Scan for the cell matching the given text and deliver its [x, y] coordinate at center. 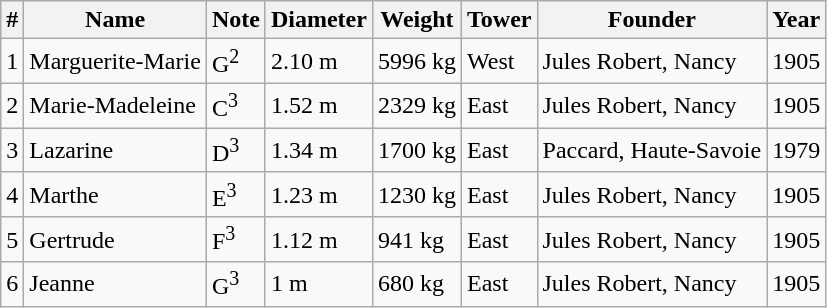
1230 kg [416, 194]
1.23 m [318, 194]
G2 [236, 62]
Gertrude [116, 240]
Lazarine [116, 150]
1700 kg [416, 150]
Marie-Madeleine [116, 106]
Founder [652, 20]
1 [12, 62]
Tower [499, 20]
Marthe [116, 194]
1 m [318, 284]
2.10 m [318, 62]
1.52 m [318, 106]
E3 [236, 194]
G3 [236, 284]
West [499, 62]
1.34 m [318, 150]
1979 [796, 150]
D3 [236, 150]
680 kg [416, 284]
1.12 m [318, 240]
# [12, 20]
Note [236, 20]
Jeanne [116, 284]
Diameter [318, 20]
C3 [236, 106]
F3 [236, 240]
Paccard, Haute-Savoie [652, 150]
Weight [416, 20]
5996 kg [416, 62]
Name [116, 20]
Year [796, 20]
2329 kg [416, 106]
4 [12, 194]
3 [12, 150]
6 [12, 284]
Marguerite-Marie [116, 62]
2 [12, 106]
941 kg [416, 240]
5 [12, 240]
